Extract the (X, Y) coordinate from the center of the cell holding the provided text.  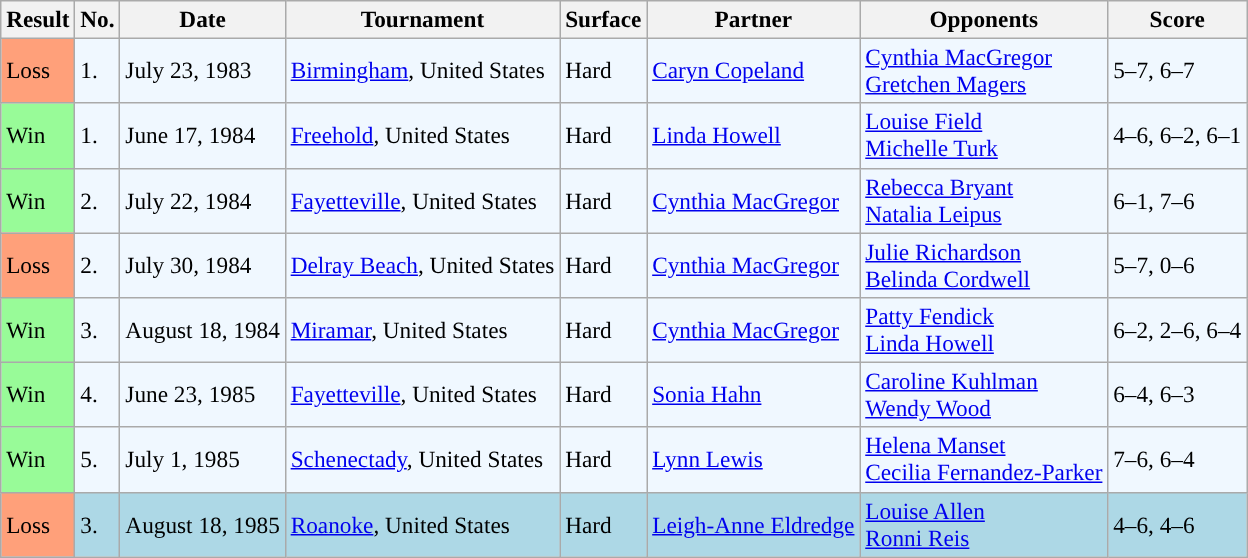
Patty Fendick Linda Howell (984, 330)
Caroline Kuhlman Wendy Wood (984, 394)
7–6, 6–4 (1178, 460)
Partner (754, 19)
June 23, 1985 (202, 394)
Roanoke, United States (422, 524)
Louise Allen Ronni Reis (984, 524)
Sonia Hahn (754, 394)
Leigh-Anne Eldredge (754, 524)
Linda Howell (754, 136)
4–6, 4–6 (1178, 524)
6–2, 2–6, 6–4 (1178, 330)
Score (1178, 19)
Result (38, 19)
July 23, 1983 (202, 70)
June 17, 1984 (202, 136)
5–7, 0–6 (1178, 264)
6–4, 6–3 (1178, 394)
July 22, 1984 (202, 200)
Opponents (984, 19)
5–7, 6–7 (1178, 70)
5. (98, 460)
Louise Field Michelle Turk (984, 136)
Miramar, United States (422, 330)
4–6, 6–2, 6–1 (1178, 136)
July 30, 1984 (202, 264)
Rebecca Bryant Natalia Leipus (984, 200)
Cynthia MacGregor Gretchen Magers (984, 70)
4. (98, 394)
Helena Manset Cecilia Fernandez-Parker (984, 460)
Freehold, United States (422, 136)
Schenectady, United States (422, 460)
6–1, 7–6 (1178, 200)
Date (202, 19)
Delray Beach, United States (422, 264)
July 1, 1985 (202, 460)
Tournament (422, 19)
Birmingham, United States (422, 70)
Caryn Copeland (754, 70)
August 18, 1984 (202, 330)
Surface (604, 19)
Julie Richardson Belinda Cordwell (984, 264)
Lynn Lewis (754, 460)
No. (98, 19)
August 18, 1985 (202, 524)
